Pinpoint the cell where the given text exists, returning its [x, y] midpoint coordinate. 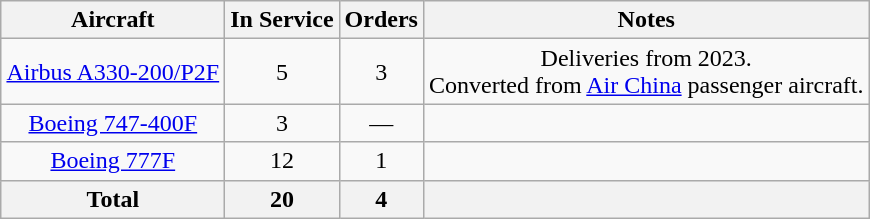
Deliveries from 2023.Converted from Air China passenger aircraft. [646, 72]
Orders [381, 20]
Aircraft [113, 20]
Boeing 777F [113, 161]
4 [381, 199]
1 [381, 161]
Airbus A330-200/P2F [113, 72]
Total [113, 199]
Boeing 747-400F [113, 123]
In Service [282, 20]
— [381, 123]
Notes [646, 20]
5 [282, 72]
12 [282, 161]
20 [282, 199]
